Search for the cell housing the specified text and yield its [X, Y] center coordinate. 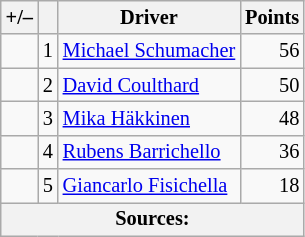
36 [272, 152]
Points [272, 17]
Michael Schumacher [149, 51]
50 [272, 85]
3 [48, 118]
David Coulthard [149, 85]
Mika Häkkinen [149, 118]
Sources: [152, 219]
1 [48, 51]
48 [272, 118]
Driver [149, 17]
2 [48, 85]
Rubens Barrichello [149, 152]
18 [272, 186]
4 [48, 152]
5 [48, 186]
56 [272, 51]
+/– [20, 17]
Giancarlo Fisichella [149, 186]
